Pinpoint the cell where the given text exists, returning its (X, Y) midpoint coordinate. 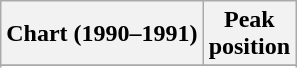
Chart (1990–1991) (102, 34)
Peakposition (249, 34)
